Identify which cell holds the provided text, then report its [x, y] central coordinate. 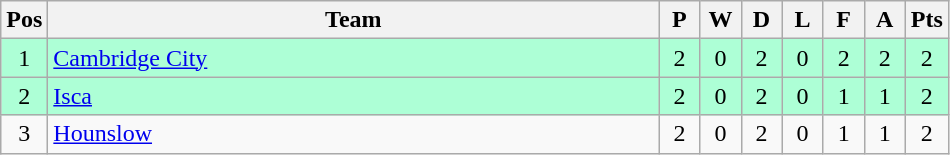
Cambridge City [354, 58]
3 [24, 134]
D [762, 20]
Pos [24, 20]
L [802, 20]
P [680, 20]
Isca [354, 96]
A [884, 20]
Hounslow [354, 134]
W [720, 20]
Pts [926, 20]
Team [354, 20]
F [844, 20]
